Return the (x, y) coordinate for the center point of the cell that contains the specified text.  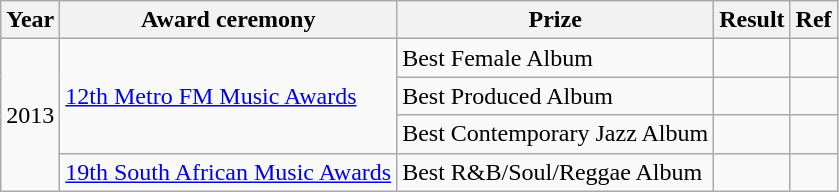
Result (752, 20)
Best R&B/Soul/Reggae Album (556, 172)
Year (30, 20)
Best Female Album (556, 58)
Ref (814, 20)
Prize (556, 20)
Best Produced Album (556, 96)
Best Contemporary Jazz Album (556, 134)
19th South African Music Awards (228, 172)
2013 (30, 115)
Award ceremony (228, 20)
12th Metro FM Music Awards (228, 96)
